Extract the (x, y) coordinate from the center of the cell holding the provided text.  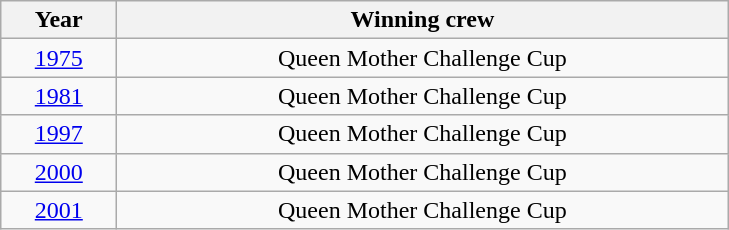
2001 (59, 210)
1997 (59, 134)
Winning crew (422, 20)
Year (59, 20)
2000 (59, 172)
1981 (59, 96)
1975 (59, 58)
